Pinpoint the cell where the given text exists, returning its [X, Y] midpoint coordinate. 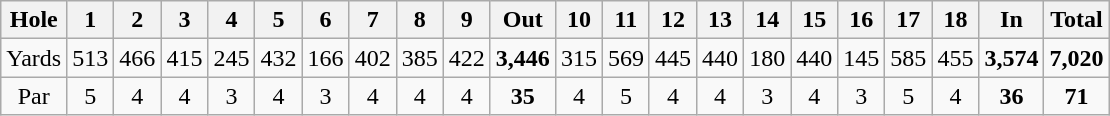
6 [326, 20]
180 [768, 58]
315 [578, 58]
7 [372, 20]
71 [1076, 96]
569 [626, 58]
585 [908, 58]
10 [578, 20]
14 [768, 20]
17 [908, 20]
466 [138, 58]
Out [522, 20]
1 [90, 20]
402 [372, 58]
15 [814, 20]
Par [34, 96]
445 [672, 58]
513 [90, 58]
12 [672, 20]
145 [862, 58]
11 [626, 20]
8 [420, 20]
422 [466, 58]
18 [956, 20]
2 [138, 20]
432 [278, 58]
385 [420, 58]
3,574 [1012, 58]
In [1012, 20]
455 [956, 58]
7,020 [1076, 58]
245 [232, 58]
415 [184, 58]
9 [466, 20]
16 [862, 20]
Total [1076, 20]
Yards [34, 58]
Hole [34, 20]
166 [326, 58]
3,446 [522, 58]
36 [1012, 96]
35 [522, 96]
13 [720, 20]
